Identify which cell holds the provided text, then report its (x, y) central coordinate. 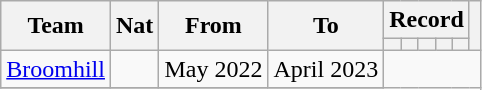
To (326, 26)
From (214, 26)
April 2023 (326, 69)
Record (427, 20)
Broomhill (56, 69)
Team (56, 26)
May 2022 (214, 69)
Nat (134, 26)
